Scan for the cell matching the given text and deliver its (X, Y) coordinate at center. 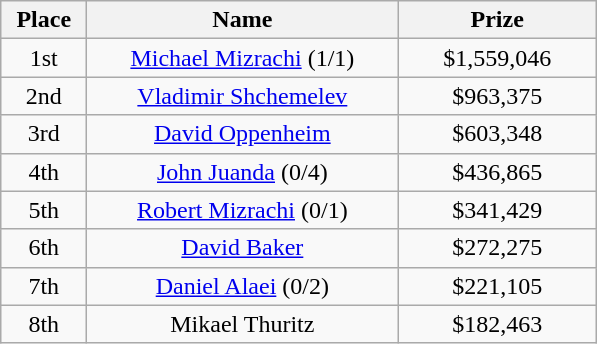
6th (44, 248)
$963,375 (498, 96)
3rd (44, 134)
Daniel Alaei (0/2) (242, 286)
Place (44, 20)
Mikael Thuritz (242, 324)
8th (44, 324)
Vladimir Shchemelev (242, 96)
David Baker (242, 248)
David Oppenheim (242, 134)
5th (44, 210)
2nd (44, 96)
4th (44, 172)
$182,463 (498, 324)
Name (242, 20)
$272,275 (498, 248)
Michael Mizrachi (1/1) (242, 58)
7th (44, 286)
$436,865 (498, 172)
$1,559,046 (498, 58)
Prize (498, 20)
Robert Mizrachi (0/1) (242, 210)
John Juanda (0/4) (242, 172)
$341,429 (498, 210)
1st (44, 58)
$221,105 (498, 286)
$603,348 (498, 134)
